Find where the given text appears and provide that cell's center as (X, Y) coordinate. 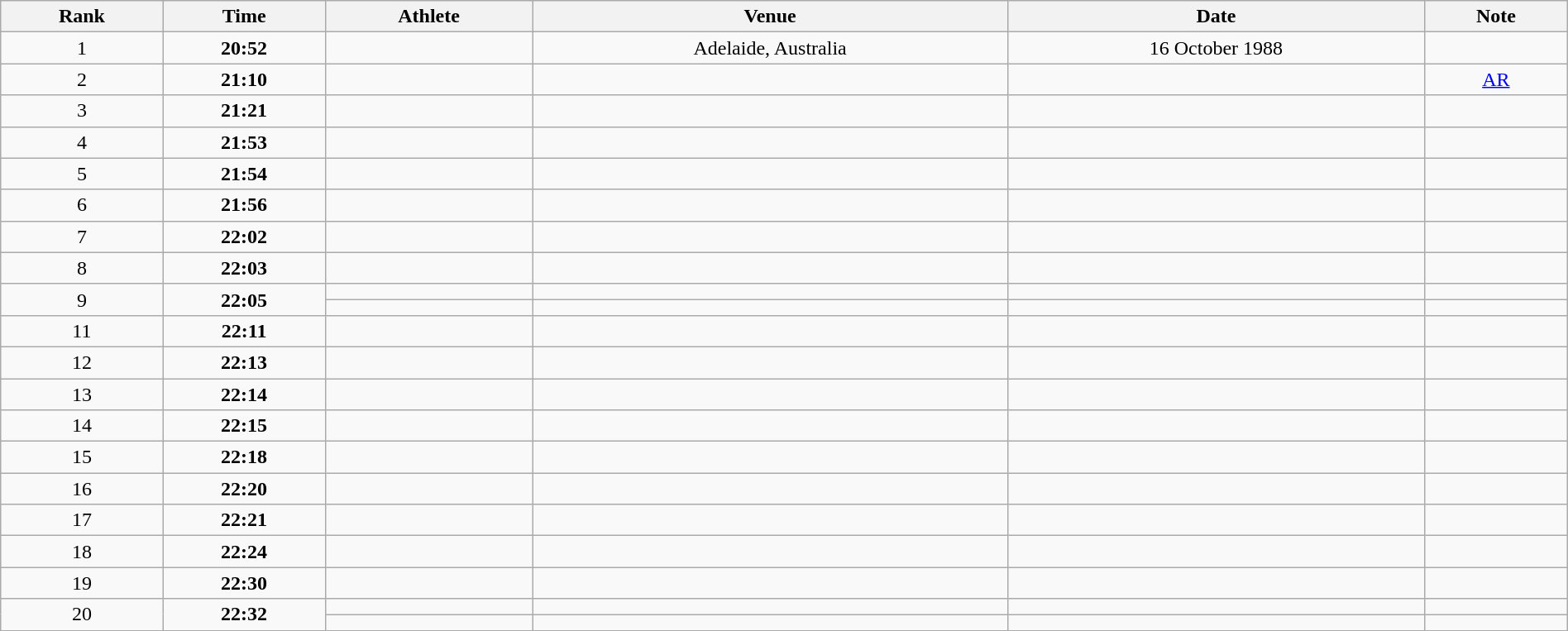
15 (82, 457)
22:15 (244, 426)
22:24 (244, 552)
21:53 (244, 142)
Time (244, 17)
22:18 (244, 457)
8 (82, 268)
22:03 (244, 268)
1 (82, 48)
13 (82, 394)
16 October 1988 (1216, 48)
AR (1495, 79)
Note (1495, 17)
20 (82, 614)
22:02 (244, 237)
3 (82, 111)
22:11 (244, 331)
22:32 (244, 614)
4 (82, 142)
12 (82, 362)
21:56 (244, 205)
Rank (82, 17)
17 (82, 520)
7 (82, 237)
Date (1216, 17)
21:10 (244, 79)
21:21 (244, 111)
2 (82, 79)
16 (82, 489)
19 (82, 583)
Adelaide, Australia (770, 48)
6 (82, 205)
22:14 (244, 394)
11 (82, 331)
Athlete (428, 17)
22:20 (244, 489)
22:13 (244, 362)
20:52 (244, 48)
22:21 (244, 520)
22:30 (244, 583)
21:54 (244, 174)
5 (82, 174)
9 (82, 299)
22:05 (244, 299)
Venue (770, 17)
14 (82, 426)
18 (82, 552)
